From the cell containing the given text, extract its center point as (x, y) coordinate. 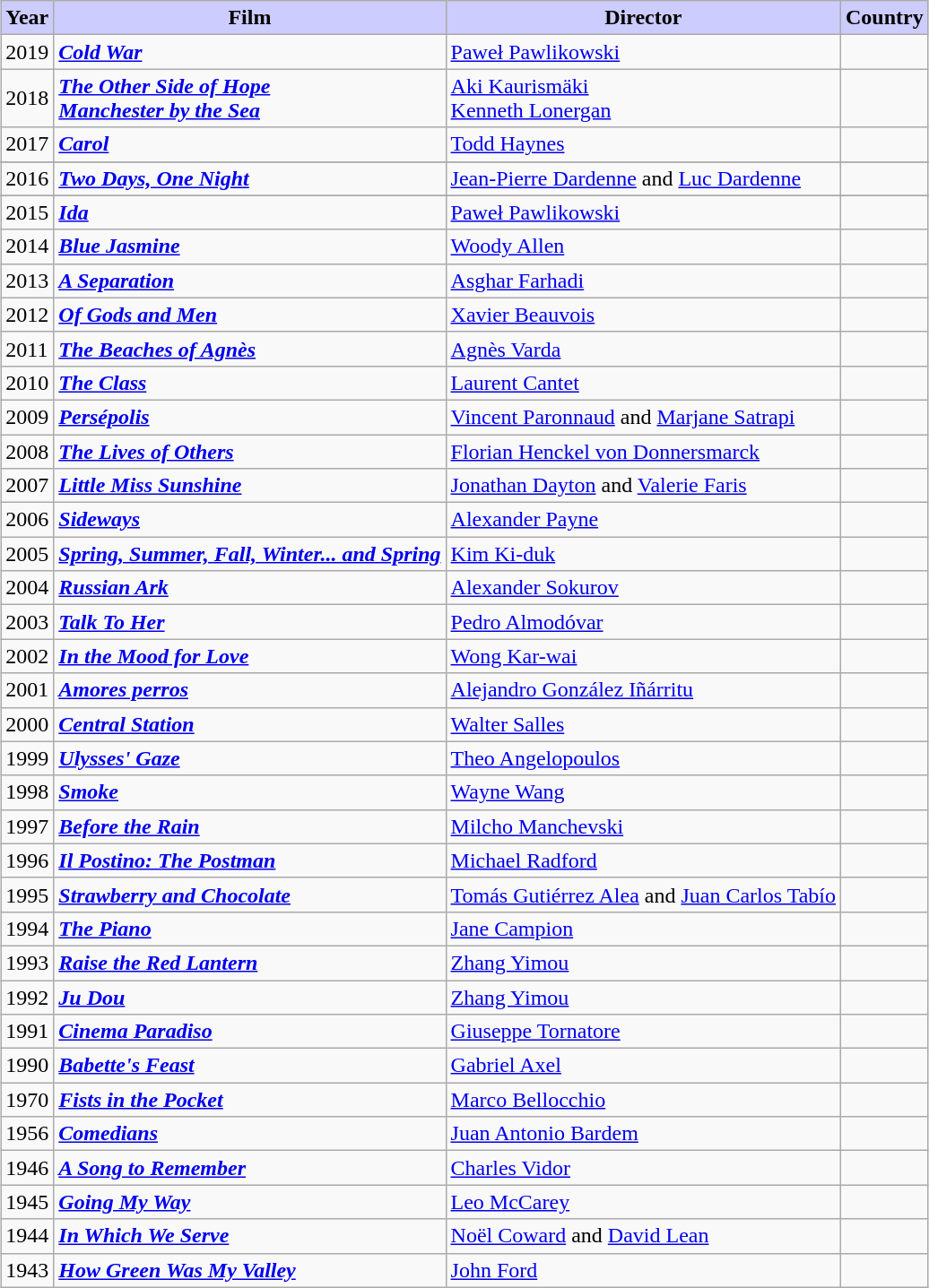
Comedians (249, 1134)
Il Postino: The Postman (249, 860)
Gabriel Axel (643, 1066)
Xavier Beauvois (643, 315)
The Other Side of HopeManchester by the Sea (249, 99)
Raise the Red Lantern (249, 963)
2008 (27, 451)
How Green Was My Valley (249, 1270)
Juan Antonio Bardem (643, 1134)
Charles Vidor (643, 1168)
A Separation (249, 281)
Strawberry and Chocolate (249, 895)
2014 (27, 246)
2005 (27, 554)
1992 (27, 998)
Alejandro González Iñárritu (643, 690)
2007 (27, 486)
Russian Ark (249, 588)
Cinema Paradiso (249, 1032)
Giuseppe Tornatore (643, 1032)
Alexander Payne (643, 520)
In the Mood for Love (249, 656)
1995 (27, 895)
Ju Dou (249, 998)
Jonathan Dayton and Valerie Faris (643, 486)
In Which We Serve (249, 1236)
2019 (27, 52)
Noël Coward and David Lean (643, 1236)
1990 (27, 1066)
Year (27, 18)
Walter Salles (643, 724)
Todd Haynes (643, 144)
Director (643, 18)
2013 (27, 281)
Agnès Varda (643, 349)
Wong Kar-wai (643, 656)
2000 (27, 724)
Talk To Her (249, 622)
Going My Way (249, 1202)
2002 (27, 656)
1993 (27, 963)
Kim Ki-duk (643, 554)
2006 (27, 520)
1998 (27, 792)
Central Station (249, 724)
The Lives of Others (249, 451)
Film (249, 18)
Florian Henckel von Donnersmarck (643, 451)
The Piano (249, 929)
Amores perros (249, 690)
1956 (27, 1134)
Wayne Wang (643, 792)
Smoke (249, 792)
2010 (27, 383)
Ulysses' Gaze (249, 758)
Carol (249, 144)
Spring, Summer, Fall, Winter... and Spring (249, 554)
Theo Angelopoulos (643, 758)
1946 (27, 1168)
2004 (27, 588)
Cold War (249, 52)
Two Days, One Night (249, 178)
1994 (27, 929)
1943 (27, 1270)
Ida (249, 212)
1944 (27, 1236)
2015 (27, 212)
Laurent Cantet (643, 383)
Blue Jasmine (249, 246)
Alexander Sokurov (643, 588)
1945 (27, 1202)
Of Gods and Men (249, 315)
2001 (27, 690)
Milcho Manchevski (643, 826)
1997 (27, 826)
Country (885, 18)
Woody Allen (643, 246)
Vincent Paronnaud and Marjane Satrapi (643, 417)
John Ford (643, 1270)
Persépolis (249, 417)
1970 (27, 1100)
Tomás Gutiérrez Alea and Juan Carlos Tabío (643, 895)
Jane Campion (643, 929)
2016 (27, 178)
The Beaches of Agnès (249, 349)
Before the Rain (249, 826)
1991 (27, 1032)
2017 (27, 144)
2018 (27, 99)
Aki KaurismäkiKenneth Lonergan (643, 99)
Asghar Farhadi (643, 281)
Fists in the Pocket (249, 1100)
The Class (249, 383)
2011 (27, 349)
Little Miss Sunshine (249, 486)
Pedro Almodóvar (643, 622)
A Song to Remember (249, 1168)
1996 (27, 860)
Babette's Feast (249, 1066)
Leo McCarey (643, 1202)
Jean-Pierre Dardenne and Luc Dardenne (643, 178)
Michael Radford (643, 860)
2003 (27, 622)
Sideways (249, 520)
Marco Bellocchio (643, 1100)
2012 (27, 315)
2009 (27, 417)
1999 (27, 758)
